Search for the cell housing the specified text and yield its (X, Y) center coordinate. 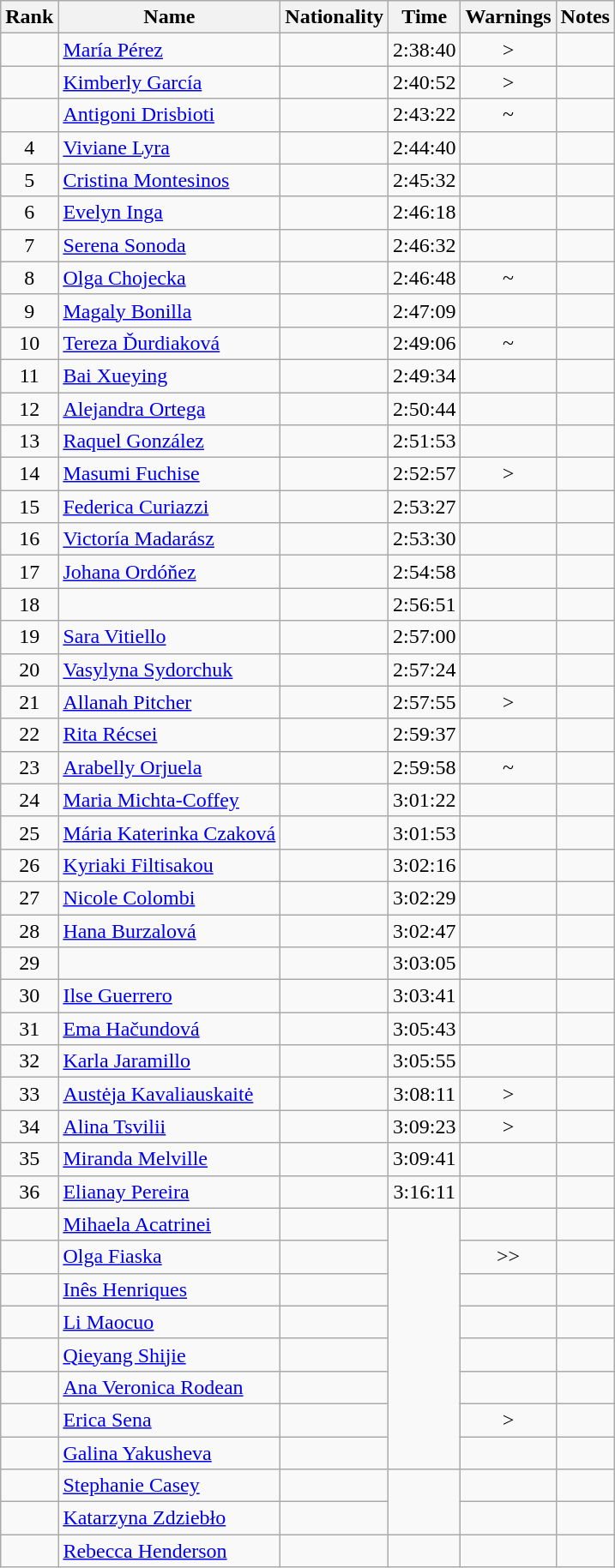
Katarzyna Zdziebło (170, 1518)
2:53:30 (425, 539)
2:44:40 (425, 147)
Notes (585, 17)
Rita Récsei (170, 735)
Johana Ordóňez (170, 572)
Ilse Guerrero (170, 996)
23 (29, 767)
24 (29, 800)
2:47:09 (425, 310)
2:45:32 (425, 180)
3:16:11 (425, 1192)
5 (29, 180)
Kyriaki Filtisakou (170, 865)
20 (29, 670)
Antigoni Drisbioti (170, 115)
13 (29, 442)
Inês Henriques (170, 1289)
Kimberly García (170, 82)
34 (29, 1126)
2:43:22 (425, 115)
3:09:41 (425, 1159)
Federica Curiazzi (170, 507)
Alejandra Ortega (170, 409)
2:51:53 (425, 442)
Mária Katerinka Czaková (170, 832)
Nicole Colombi (170, 898)
25 (29, 832)
17 (29, 572)
3:03:41 (425, 996)
Stephanie Casey (170, 1486)
2:49:34 (425, 375)
Ema Hačundová (170, 1029)
2:57:24 (425, 670)
Alina Tsvilii (170, 1126)
2:46:32 (425, 245)
Magaly Bonilla (170, 310)
Viviane Lyra (170, 147)
2:40:52 (425, 82)
28 (29, 930)
6 (29, 213)
2:52:57 (425, 474)
Maria Michta-Coffey (170, 800)
3:02:16 (425, 865)
3:05:55 (425, 1061)
7 (29, 245)
36 (29, 1192)
10 (29, 343)
Rebecca Henderson (170, 1551)
2:50:44 (425, 409)
Qieyang Shijie (170, 1355)
Masumi Fuchise (170, 474)
29 (29, 964)
11 (29, 375)
21 (29, 702)
2:53:27 (425, 507)
Sara Vitiello (170, 637)
3:02:29 (425, 898)
3:03:05 (425, 964)
Time (425, 17)
2:54:58 (425, 572)
María Pérez (170, 50)
35 (29, 1159)
2:59:37 (425, 735)
Olga Fiaska (170, 1257)
Warnings (508, 17)
2:38:40 (425, 50)
3:05:43 (425, 1029)
33 (29, 1094)
Hana Burzalová (170, 930)
14 (29, 474)
3:08:11 (425, 1094)
3:02:47 (425, 930)
Bai Xueying (170, 375)
27 (29, 898)
2:49:06 (425, 343)
Vasylyna Sydorchuk (170, 670)
Arabelly Orjuela (170, 767)
18 (29, 604)
8 (29, 278)
19 (29, 637)
Cristina Montesinos (170, 180)
Allanah Pitcher (170, 702)
2:46:48 (425, 278)
9 (29, 310)
Elianay Pereira (170, 1192)
31 (29, 1029)
Victoría Madarász (170, 539)
2:56:51 (425, 604)
Galina Yakusheva (170, 1453)
Tereza Ďurdiaková (170, 343)
22 (29, 735)
3:09:23 (425, 1126)
2:59:58 (425, 767)
Olga Chojecka (170, 278)
3:01:53 (425, 832)
Miranda Melville (170, 1159)
Serena Sonoda (170, 245)
Austėja Kavaliauskaitė (170, 1094)
2:57:55 (425, 702)
Mihaela Acatrinei (170, 1224)
Raquel González (170, 442)
>> (508, 1257)
3:01:22 (425, 800)
Nationality (335, 17)
2:57:00 (425, 637)
Name (170, 17)
2:46:18 (425, 213)
16 (29, 539)
26 (29, 865)
Karla Jaramillo (170, 1061)
30 (29, 996)
Erica Sena (170, 1420)
Li Maocuo (170, 1322)
32 (29, 1061)
Evelyn Inga (170, 213)
Ana Veronica Rodean (170, 1387)
4 (29, 147)
Rank (29, 17)
15 (29, 507)
12 (29, 409)
